Identify which cell holds the provided text, then report its [x, y] central coordinate. 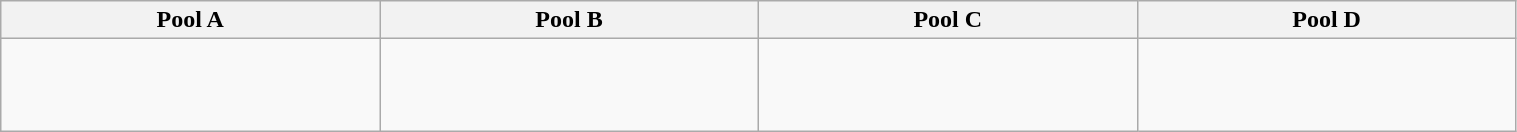
Pool D [1326, 20]
Pool A [190, 20]
Pool C [948, 20]
Pool B [570, 20]
